From the cell containing the given text, extract its center point as (X, Y) coordinate. 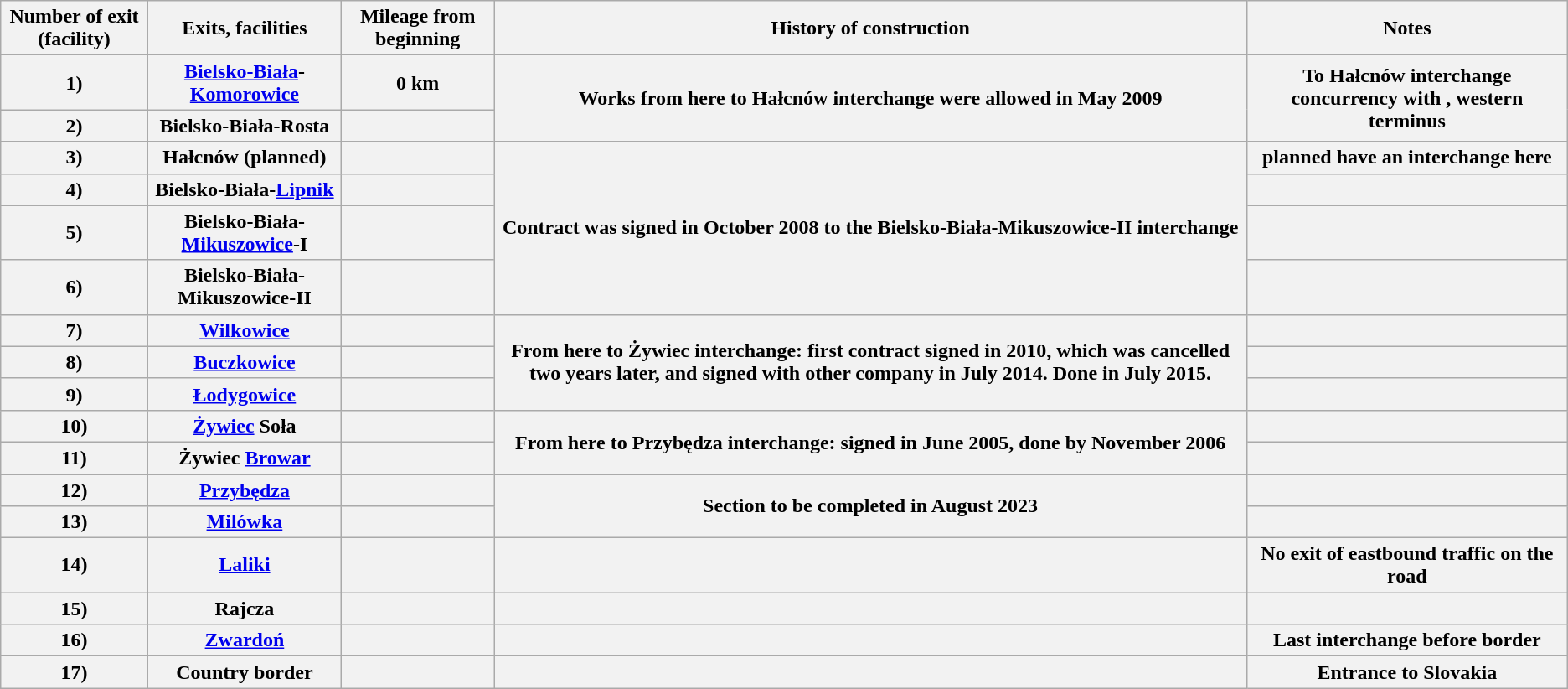
Żywiec Soła (245, 426)
16) (74, 640)
13) (74, 522)
Section to be completed in August 2023 (871, 506)
Last interchange before border (1407, 640)
Rajcza (245, 609)
Laliki (245, 565)
Country border (245, 672)
3) (74, 158)
From here to Przybędza interchange: signed in June 2005, done by November 2006 (871, 442)
6) (74, 287)
Bielsko-Biała-Komorowice (245, 82)
Bielsko-Biała-Mikuszowice-II (245, 287)
Contract was signed in October 2008 to the Bielsko-Biała-Mikuszowice-II interchange (871, 228)
Works from here to Hałcnów interchange were allowed in May 2009 (871, 99)
Buczkowice (245, 362)
10) (74, 426)
1) (74, 82)
5) (74, 233)
Przybędza (245, 490)
Mileage from beginning (418, 28)
No exit of eastbound traffic on the road (1407, 565)
Łodygowice (245, 394)
Exits, facilities (245, 28)
12) (74, 490)
Wilkowice (245, 330)
Notes (1407, 28)
History of construction (871, 28)
Entrance to Slovakia (1407, 672)
planned have an interchange here (1407, 158)
7) (74, 330)
Bielsko-Biała-Rosta (245, 126)
Zwardoń (245, 640)
2) (74, 126)
14) (74, 565)
9) (74, 394)
Żywiec Browar (245, 458)
17) (74, 672)
Number of exit (facility) (74, 28)
11) (74, 458)
8) (74, 362)
Bielsko-Biała-Lipnik (245, 189)
0 km (418, 82)
To Hałcnów interchange concurrency with , western terminus (1407, 99)
4) (74, 189)
Bielsko-Biała-Mikuszowice-I (245, 233)
Hałcnów (planned) (245, 158)
Milówka (245, 522)
15) (74, 609)
